Detect which cell encompasses the target text, then output its [x, y] center coordinate. 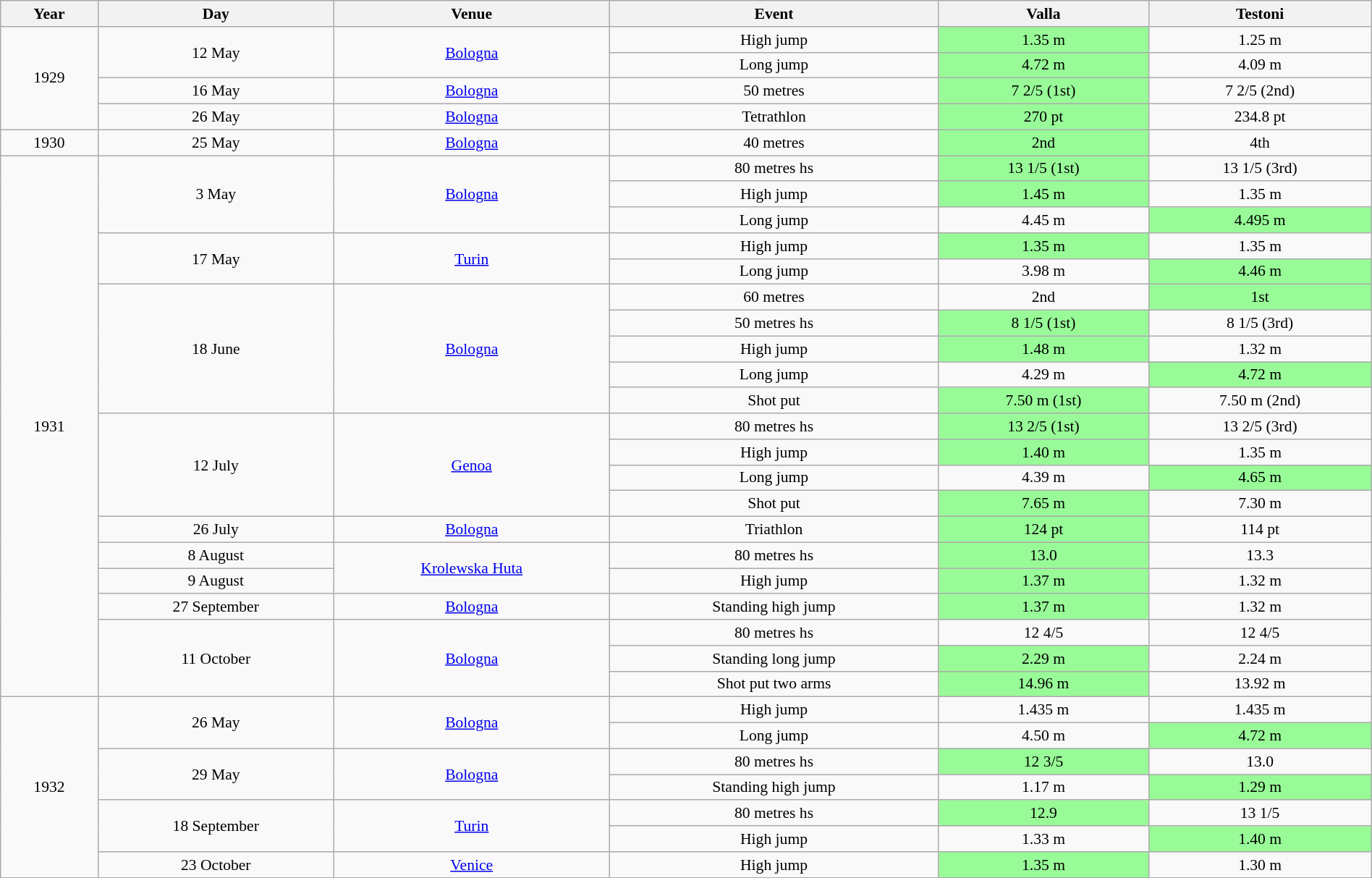
50 metres hs [774, 324]
3 May [216, 194]
124 pt [1043, 530]
Event [774, 14]
4.09 m [1260, 65]
7.30 m [1260, 504]
2.29 m [1043, 659]
Day [216, 14]
4.495 m [1260, 220]
29 May [216, 774]
7.50 m (1st) [1043, 401]
13.3 [1260, 555]
16 May [216, 91]
Triathlon [774, 530]
Tetrathlon [774, 117]
27 September [216, 607]
40 metres [774, 143]
13 1/5 (1st) [1043, 169]
7 2/5 (1st) [1043, 91]
4.50 m [1043, 736]
25 May [216, 143]
8 August [216, 555]
26 July [216, 530]
12.9 [1043, 814]
50 metres [774, 91]
234.8 pt [1260, 117]
23 October [216, 865]
12 May [216, 52]
3.98 m [1043, 271]
8 1/5 (3rd) [1260, 324]
9 August [216, 581]
1930 [49, 143]
4.46 m [1260, 271]
13.92 m [1260, 684]
1929 [49, 78]
Genoa [472, 465]
1931 [49, 426]
8 1/5 (1st) [1043, 324]
Standing long jump [774, 659]
114 pt [1260, 530]
4.29 m [1043, 375]
13 1/5 [1260, 814]
1.25 m [1260, 40]
4th [1260, 143]
18 September [216, 827]
7.50 m (2nd) [1260, 401]
Venice [472, 865]
14.96 m [1043, 684]
13 1/5 (3rd) [1260, 169]
1.45 m [1043, 195]
Venue [472, 14]
7.65 m [1043, 504]
12 3/5 [1043, 761]
4.45 m [1043, 220]
Testoni [1260, 14]
60 metres [774, 297]
1.30 m [1260, 865]
11 October [216, 659]
Year [49, 14]
Krolewska Huta [472, 567]
7 2/5 (2nd) [1260, 91]
17 May [216, 259]
12 July [216, 465]
1932 [49, 788]
270 pt [1043, 117]
Shot put two arms [774, 684]
13 2/5 (1st) [1043, 426]
1.17 m [1043, 788]
18 June [216, 349]
1.29 m [1260, 788]
1st [1260, 297]
1.48 m [1043, 349]
1.33 m [1043, 839]
4.65 m [1260, 478]
4.39 m [1043, 478]
13 2/5 (3rd) [1260, 426]
Valla [1043, 14]
2.24 m [1260, 659]
